Extract the [X, Y] coordinate from the center of the cell holding the provided text.  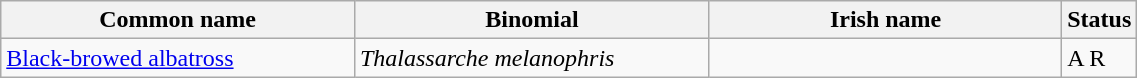
A R [1100, 58]
Black-browed albatross [178, 58]
Irish name [885, 20]
Status [1100, 20]
Thalassarche melanophris [532, 58]
Binomial [532, 20]
Common name [178, 20]
